Scan for the cell matching the given text and deliver its (x, y) coordinate at center. 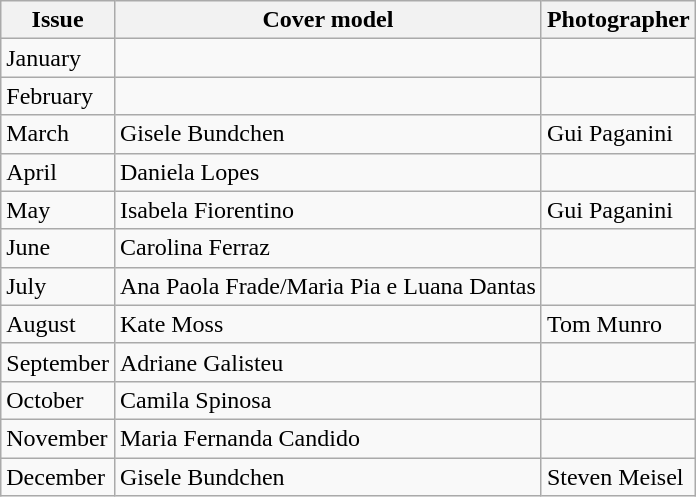
Issue (58, 20)
September (58, 362)
Carolina Ferraz (328, 248)
March (58, 134)
December (58, 477)
January (58, 58)
Tom Munro (618, 324)
August (58, 324)
November (58, 438)
Steven Meisel (618, 477)
Cover model (328, 20)
Kate Moss (328, 324)
October (58, 400)
Camila Spinosa (328, 400)
July (58, 286)
Photographer (618, 20)
Daniela Lopes (328, 172)
Isabela Fiorentino (328, 210)
April (58, 172)
May (58, 210)
Ana Paola Frade/Maria Pia e Luana Dantas (328, 286)
February (58, 96)
June (58, 248)
Adriane Galisteu (328, 362)
Maria Fernanda Candido (328, 438)
